Extract the (x, y) coordinate from the center of the cell holding the provided text.  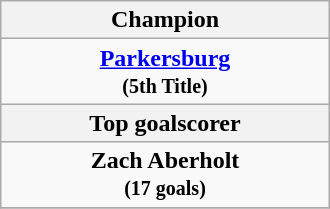
Parkersburg(5th Title) (165, 72)
Zach Aberholt (17 goals) (165, 174)
Top goalscorer (165, 123)
Champion (165, 20)
